Search for the cell housing the specified text and yield its (X, Y) center coordinate. 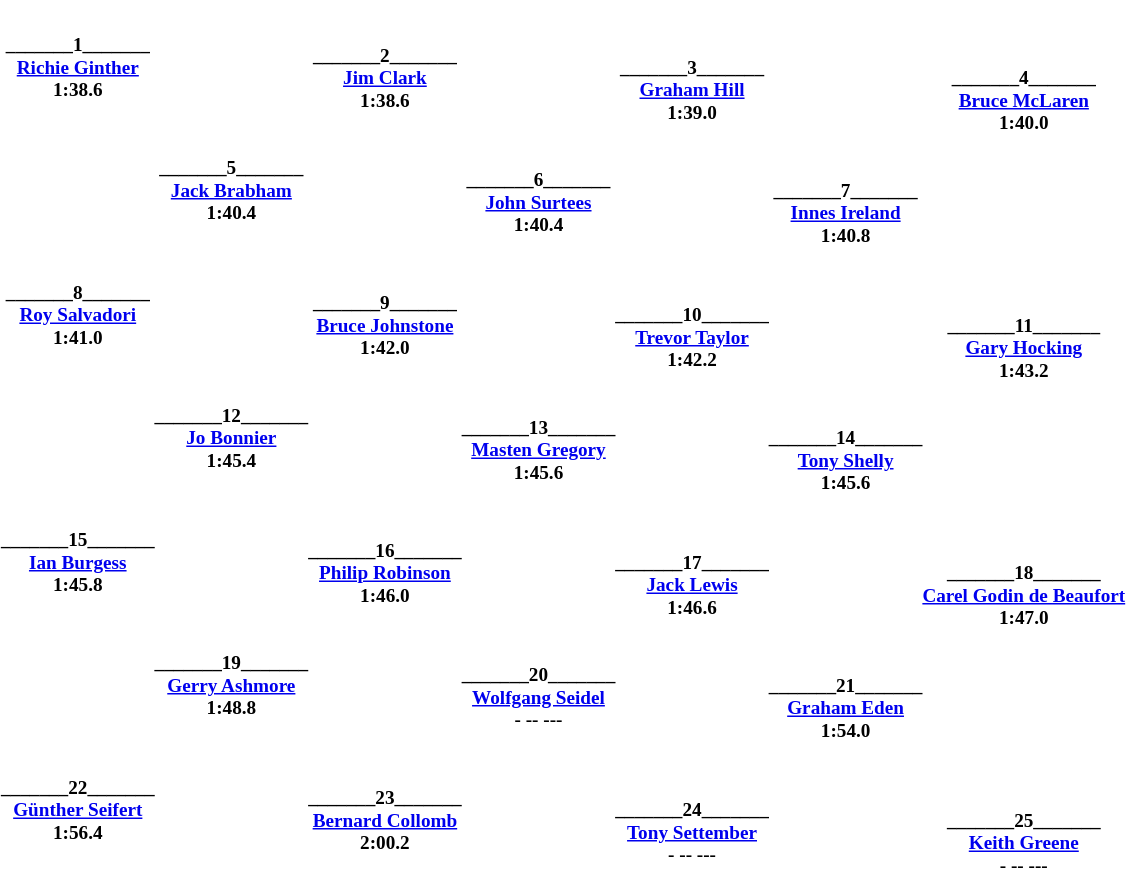
_______1_______ Richie Ginther 1:38.6 (78, 68)
_______13_______ Masten Gregory1:45.6 (539, 438)
_______20_______ Wolfgang Seidel- -- --- (539, 686)
_______24_______ Tony Settember- -- --- (692, 810)
_______25_______ Keith Greene- -- --- (1024, 810)
_______10_______ Trevor Taylor1:42.2 (692, 316)
_______4_______ Bruce McLaren1:40.0 (1024, 68)
_______9_______ Bruce Johnstone1:42.0 (385, 316)
_______19_______ Gerry Ashmore1:48.8 (232, 686)
_______16_______ Philip Robinson1:46.0 (385, 562)
_______2_______ Jim Clark1:38.6 (385, 68)
_______7_______ Innes Ireland1:40.8 (846, 191)
_______21_______ Graham Eden1:54.0 (846, 686)
_______14_______ Tony Shelly1:45.6 (846, 438)
_______6_______ John Surtees1:40.4 (539, 191)
_______17_______ Jack Lewis1:46.6 (692, 562)
_______15_______ Ian Burgess1:45.8 (78, 562)
_______18_______ Carel Godin de Beaufort1:47.0 (1024, 562)
_______8_______ Roy Salvadori1:41.0 (78, 316)
_______5_______ Jack Brabham1:40.4 (232, 191)
_______3_______ Graham Hill1:39.0 (692, 68)
_______11_______ Gary Hocking1:43.2 (1024, 316)
_______23_______ Bernard Collomb 2:00.2 (385, 810)
_______12_______ Jo Bonnier1:45.4 (232, 438)
_______22_______ Günther Seifert1:56.4 (78, 810)
